Return [X, Y] of the center of cell containing provided text 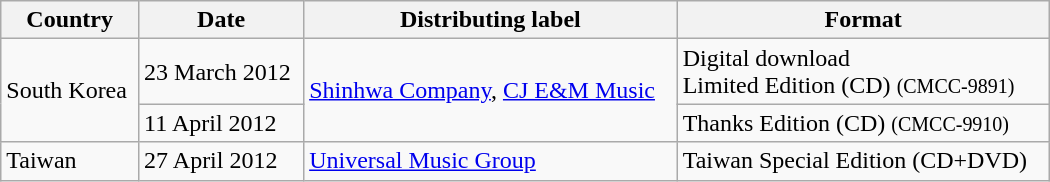
Date [222, 20]
27 April 2012 [222, 161]
Thanks Edition (CD) (CMCC-9910) [863, 123]
Country [70, 20]
Taiwan Special Edition (CD+DVD) [863, 161]
Universal Music Group [490, 161]
Format [863, 20]
23 March 2012 [222, 72]
Digital downloadLimited Edition (CD) (CMCC-9891) [863, 72]
Shinhwa Company, CJ E&M Music [490, 90]
11 April 2012 [222, 123]
South Korea [70, 90]
Distributing label [490, 20]
Taiwan [70, 161]
